For the text-containing cell, return its midpoint in (x, y) coordinate format. 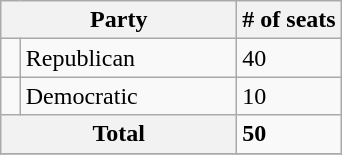
# of seats (289, 20)
Total (119, 134)
40 (289, 58)
Republican (128, 58)
50 (289, 134)
Democratic (128, 96)
Party (119, 20)
10 (289, 96)
